Scan for the cell matching the given text and deliver its [x, y] coordinate at center. 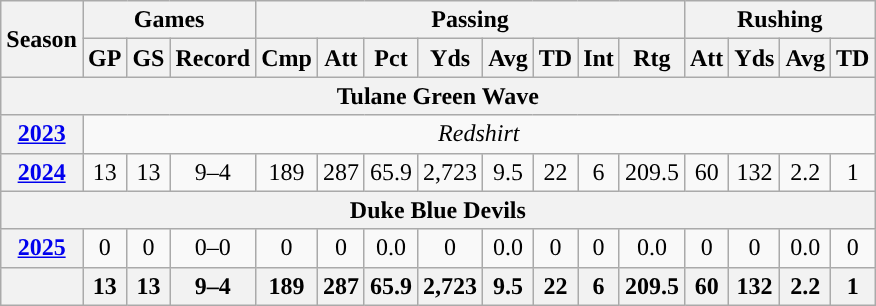
Passing [470, 20]
2025 [42, 248]
Redshirt [478, 134]
GP [104, 58]
GS [148, 58]
Cmp [287, 58]
Duke Blue Devils [438, 210]
0–0 [213, 248]
Record [213, 58]
2024 [42, 172]
2023 [42, 134]
Rtg [652, 58]
Season [42, 39]
Tulane Green Wave [438, 96]
Pct [390, 58]
Games [168, 20]
Int [599, 58]
Rushing [780, 20]
